Identify which cell holds the provided text, then report its [X, Y] central coordinate. 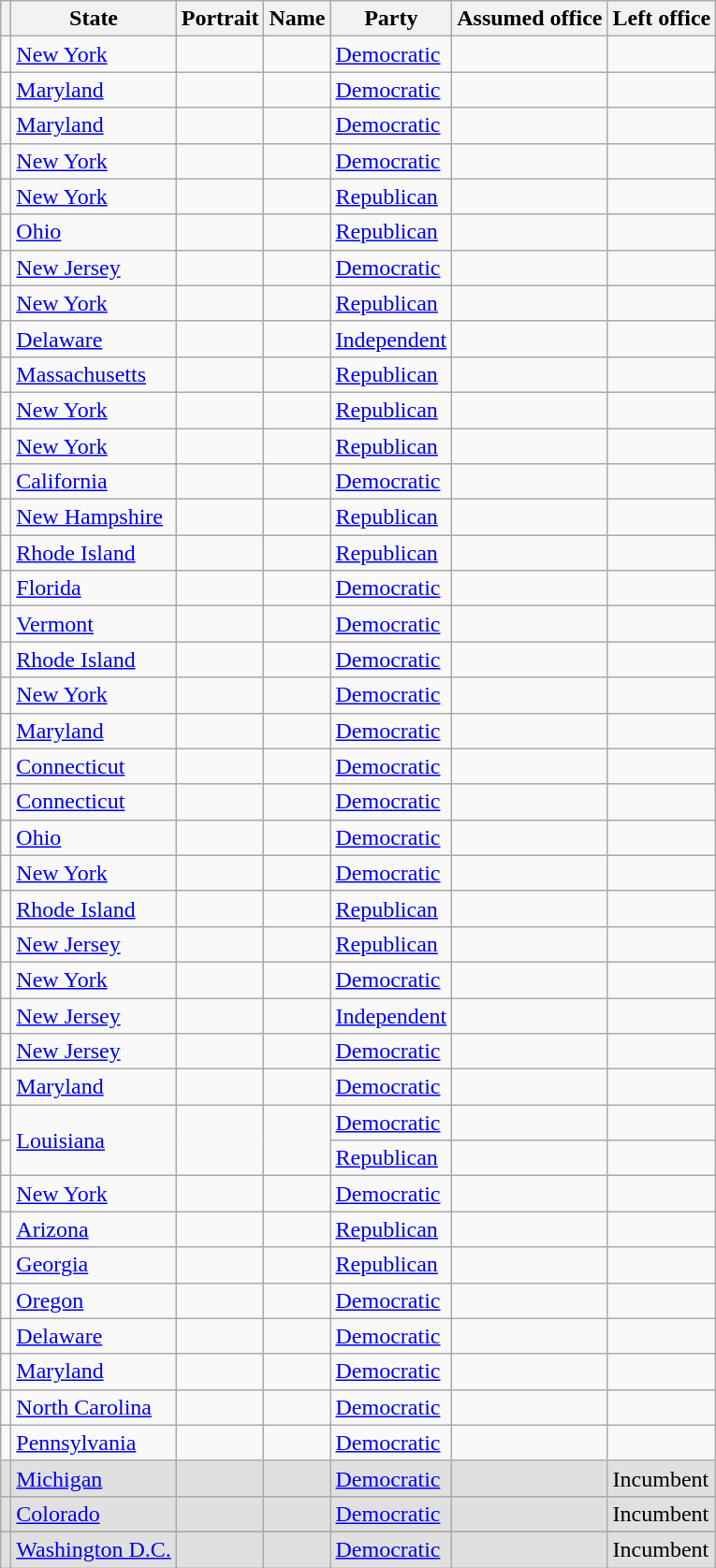
Oregon [94, 1300]
Colorado [94, 1514]
Vermont [94, 624]
Michigan [94, 1478]
Florida [94, 588]
Washington D.C. [94, 1549]
Louisiana [94, 1140]
State [94, 19]
Portrait [220, 19]
Name [298, 19]
Georgia [94, 1265]
Arizona [94, 1229]
New Hampshire [94, 517]
Assumed office [530, 19]
Party [391, 19]
Left office [662, 19]
Pennsylvania [94, 1443]
California [94, 482]
North Carolina [94, 1407]
Massachusetts [94, 374]
